From the cell containing the given text, extract its center point as [x, y] coordinate. 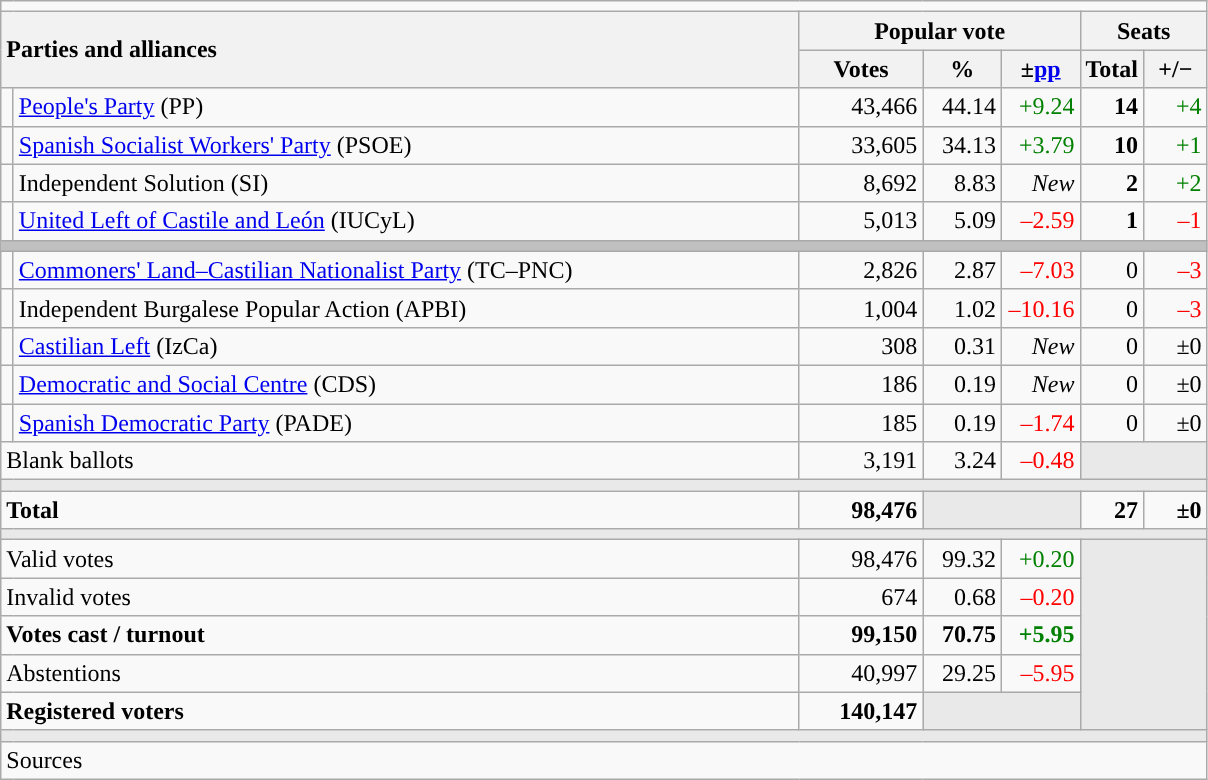
Commoners' Land–Castilian Nationalist Party (TC–PNC) [406, 270]
70.75 [962, 635]
Parties and alliances [400, 50]
44.14 [962, 107]
27 [1112, 510]
5.09 [962, 221]
8,692 [861, 183]
+2 [1176, 183]
40,997 [861, 673]
43,466 [861, 107]
2.87 [962, 270]
Votes cast / turnout [400, 635]
–0.20 [1040, 597]
99.32 [962, 559]
Votes [861, 69]
5,013 [861, 221]
29.25 [962, 673]
–2.59 [1040, 221]
1.02 [962, 308]
Registered voters [400, 711]
–10.16 [1040, 308]
±pp [1040, 69]
8.83 [962, 183]
1 [1112, 221]
Spanish Democratic Party (PADE) [406, 423]
2 [1112, 183]
Independent Burgalese Popular Action (APBI) [406, 308]
674 [861, 597]
185 [861, 423]
Democratic and Social Centre (CDS) [406, 384]
308 [861, 346]
Castilian Left (IzCa) [406, 346]
People's Party (PP) [406, 107]
99,150 [861, 635]
140,147 [861, 711]
Invalid votes [400, 597]
+3.79 [1040, 145]
1,004 [861, 308]
Independent Solution (SI) [406, 183]
–1.74 [1040, 423]
–1 [1176, 221]
+0.20 [1040, 559]
0.31 [962, 346]
34.13 [962, 145]
3.24 [962, 461]
3,191 [861, 461]
–0.48 [1040, 461]
Popular vote [940, 31]
+4 [1176, 107]
10 [1112, 145]
2,826 [861, 270]
14 [1112, 107]
Spanish Socialist Workers' Party (PSOE) [406, 145]
–5.95 [1040, 673]
186 [861, 384]
+/− [1176, 69]
0.68 [962, 597]
% [962, 69]
Valid votes [400, 559]
–7.03 [1040, 270]
33,605 [861, 145]
Seats [1144, 31]
United Left of Castile and León (IUCyL) [406, 221]
Abstentions [400, 673]
Blank ballots [400, 461]
+1 [1176, 145]
+5.95 [1040, 635]
+9.24 [1040, 107]
Sources [604, 760]
